Pinpoint the cell where the given text exists, returning its [X, Y] midpoint coordinate. 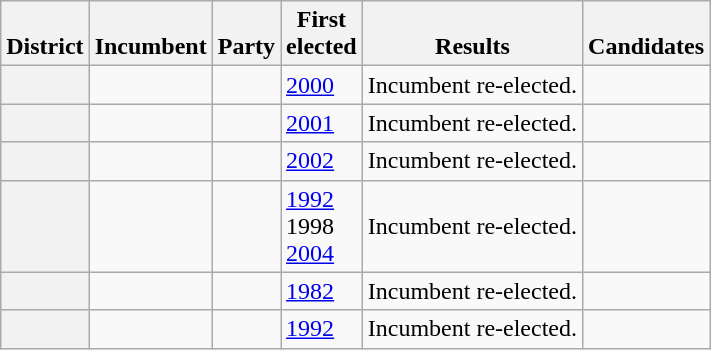
Firstelected [322, 34]
2001 [322, 123]
1982 [322, 291]
1992 [322, 329]
2000 [322, 85]
2002 [322, 161]
Party [246, 34]
District [45, 34]
Candidates [646, 34]
19921998 2004 [322, 226]
Results [472, 34]
Incumbent [150, 34]
